Return [X, Y] of the center of cell containing provided text 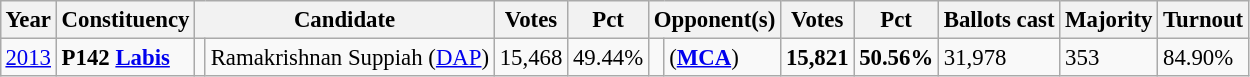
84.90% [1204, 57]
Year [28, 20]
(MCA) [722, 57]
Constituency [125, 20]
Opponent(s) [714, 20]
2013 [28, 57]
50.56% [896, 57]
15,468 [530, 57]
49.44% [608, 57]
Majority [1109, 20]
Turnout [1204, 20]
P142 Labis [125, 57]
Ramakrishnan Suppiah (DAP) [350, 57]
353 [1109, 57]
31,978 [998, 57]
Candidate [345, 20]
15,821 [818, 57]
Ballots cast [998, 20]
